Detect which cell encompasses the target text, then output its [x, y] center coordinate. 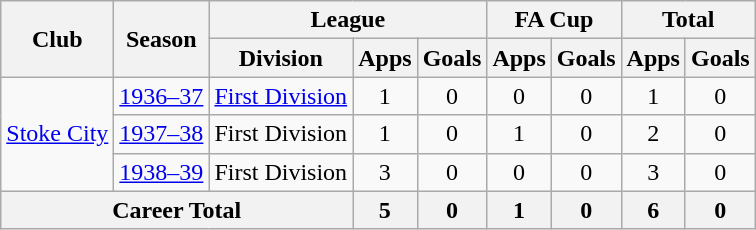
Season [162, 39]
1938–39 [162, 172]
Career Total [177, 210]
Division [281, 58]
FA Cup [554, 20]
Total [688, 20]
League [348, 20]
1937–38 [162, 134]
Club [58, 39]
2 [653, 134]
1936–37 [162, 96]
6 [653, 210]
Stoke City [58, 134]
5 [385, 210]
